From the cell containing the given text, extract its center point as [x, y] coordinate. 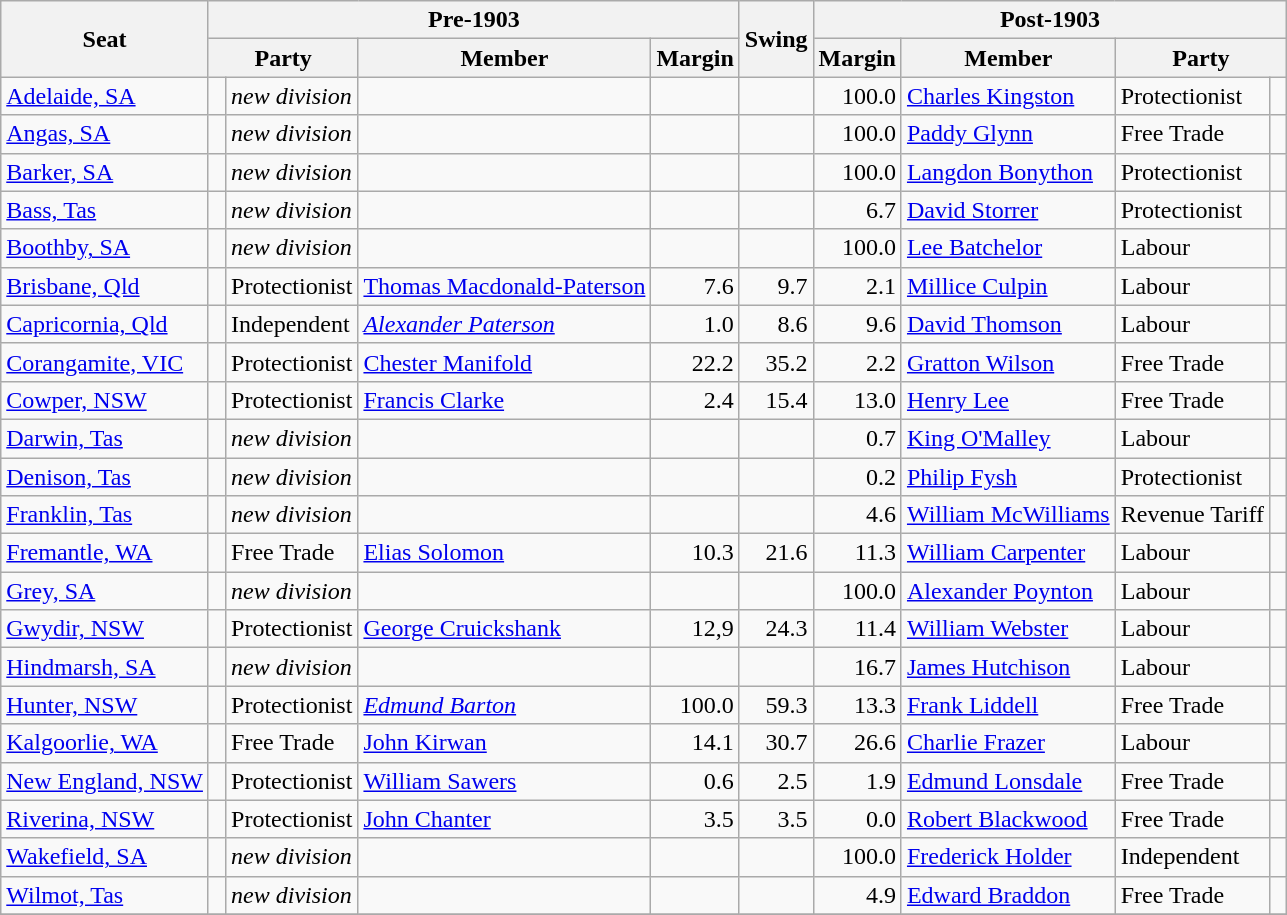
King O'Malley [1008, 438]
Philip Fysh [1008, 477]
Gratton Wilson [1008, 362]
David Storrer [1008, 210]
13.0 [857, 400]
9.6 [857, 324]
Elias Solomon [504, 553]
Pre-1903 [474, 20]
Alexander Poynton [1008, 591]
Brisbane, Qld [105, 286]
0.6 [695, 781]
Bass, Tas [105, 210]
Frederick Holder [1008, 857]
John Kirwan [504, 743]
0.2 [857, 477]
Paddy Glynn [1008, 134]
59.3 [776, 705]
Kalgoorlie, WA [105, 743]
William McWilliams [1008, 515]
Riverina, NSW [105, 819]
Alexander Paterson [504, 324]
Thomas Macdonald-Paterson [504, 286]
Grey, SA [105, 591]
Cowper, NSW [105, 400]
10.3 [695, 553]
Henry Lee [1008, 400]
Chester Manifold [504, 362]
4.9 [857, 895]
22.2 [695, 362]
Angas, SA [105, 134]
Edward Braddon [1008, 895]
13.3 [857, 705]
24.3 [776, 629]
30.7 [776, 743]
6.7 [857, 210]
12,9 [695, 629]
4.6 [857, 515]
Swing [776, 39]
Revenue Tariff [1192, 515]
Langdon Bonython [1008, 172]
Darwin, Tas [105, 438]
2.4 [695, 400]
Fremantle, WA [105, 553]
Barker, SA [105, 172]
11.4 [857, 629]
Edmund Barton [504, 705]
Wakefield, SA [105, 857]
Wilmot, Tas [105, 895]
Charlie Frazer [1008, 743]
7.6 [695, 286]
8.6 [776, 324]
Frank Liddell [1008, 705]
35.2 [776, 362]
William Sawers [504, 781]
John Chanter [504, 819]
Millice Culpin [1008, 286]
Post-1903 [1050, 20]
15.4 [776, 400]
16.7 [857, 667]
Hunter, NSW [105, 705]
14.1 [695, 743]
1.0 [695, 324]
0.7 [857, 438]
Adelaide, SA [105, 96]
Boothby, SA [105, 248]
Capricornia, Qld [105, 324]
William Webster [1008, 629]
0.0 [857, 819]
Edmund Lonsdale [1008, 781]
New England, NSW [105, 781]
Seat [105, 39]
George Cruickshank [504, 629]
Robert Blackwood [1008, 819]
2.1 [857, 286]
Gwydir, NSW [105, 629]
11.3 [857, 553]
Hindmarsh, SA [105, 667]
Francis Clarke [504, 400]
21.6 [776, 553]
9.7 [776, 286]
Charles Kingston [1008, 96]
Franklin, Tas [105, 515]
26.6 [857, 743]
David Thomson [1008, 324]
1.9 [857, 781]
2.2 [857, 362]
Denison, Tas [105, 477]
2.5 [776, 781]
James Hutchison [1008, 667]
William Carpenter [1008, 553]
Lee Batchelor [1008, 248]
Corangamite, VIC [105, 362]
